Provide the [X, Y] coordinate of the cell's center where the given text is located.  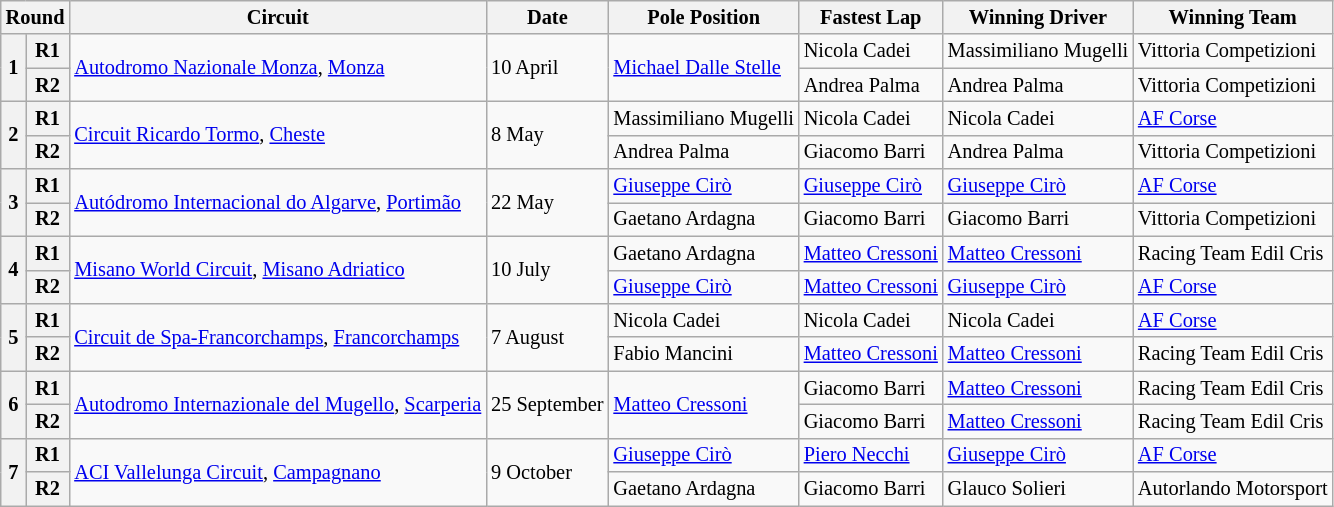
5 [14, 336]
9 October [547, 472]
Autódromo Internacional do Algarve, Portimão [278, 202]
Winning Driver [1038, 17]
Autorlando Motorsport [1232, 489]
Autodromo Internazionale del Mugello, Scarperia [278, 404]
Autodromo Nazionale Monza, Monza [278, 68]
Round [36, 17]
10 April [547, 68]
Fastest Lap [871, 17]
22 May [547, 202]
Circuit Ricardo Tormo, Cheste [278, 134]
7 August [547, 336]
8 May [547, 134]
Circuit [278, 17]
Fabio Mancini [703, 354]
Winning Team [1232, 17]
Michael Dalle Stelle [703, 68]
4 [14, 270]
Misano World Circuit, Misano Adriatico [278, 270]
ACI Vallelunga Circuit, Campagnano [278, 472]
7 [14, 472]
25 September [547, 404]
Date [547, 17]
Pole Position [703, 17]
3 [14, 202]
6 [14, 404]
Piero Necchi [871, 455]
Glauco Solieri [1038, 489]
Circuit de Spa-Francorchamps, Francorchamps [278, 336]
1 [14, 68]
2 [14, 134]
10 July [547, 270]
